From the cell containing the given text, extract its center point as (X, Y) coordinate. 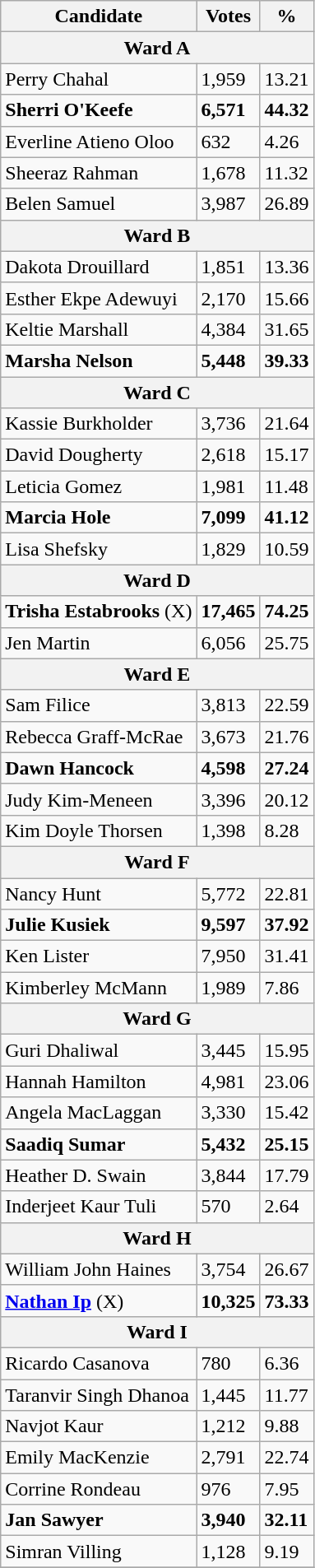
Ward B (157, 235)
3,940 (229, 1520)
2,618 (229, 455)
11.32 (286, 173)
5,432 (229, 1144)
Ward I (157, 1332)
26.67 (286, 1269)
Perry Chahal (99, 79)
3,330 (229, 1113)
Esther Ekpe Adewuyi (99, 298)
Simran Villing (99, 1552)
570 (229, 1207)
9.19 (286, 1552)
3,445 (229, 1050)
44.32 (286, 110)
Kassie Burkholder (99, 424)
% (286, 16)
Ricardo Casanova (99, 1363)
Ward D (157, 580)
13.36 (286, 267)
5,772 (229, 893)
8.28 (286, 831)
9,597 (229, 925)
Angela MacLaggan (99, 1113)
Hannah Hamilton (99, 1082)
1,398 (229, 831)
32.11 (286, 1520)
Taranvir Singh Dhanoa (99, 1395)
Kimberley McMann (99, 988)
26.89 (286, 204)
Lisa Shefsky (99, 549)
17,465 (229, 612)
6,571 (229, 110)
Saadiq Sumar (99, 1144)
780 (229, 1363)
6.36 (286, 1363)
Dawn Hancock (99, 768)
31.41 (286, 956)
23.06 (286, 1082)
1,989 (229, 988)
3,736 (229, 424)
Dakota Drouillard (99, 267)
10.59 (286, 549)
Trisha Estabrooks (X) (99, 612)
1,851 (229, 267)
11.48 (286, 486)
15.66 (286, 298)
Sheeraz Rahman (99, 173)
21.76 (286, 737)
4,384 (229, 329)
Candidate (99, 16)
Everline Atieno Oloo (99, 142)
27.24 (286, 768)
1,959 (229, 79)
4.26 (286, 142)
Corrine Rondeau (99, 1489)
Ward E (157, 674)
Rebecca Graff-McRae (99, 737)
Marsha Nelson (99, 361)
9.88 (286, 1426)
37.92 (286, 925)
39.33 (286, 361)
15.42 (286, 1113)
Marcia Hole (99, 518)
1,678 (229, 173)
Ward H (157, 1238)
William John Haines (99, 1269)
Keltie Marshall (99, 329)
2,791 (229, 1458)
Heather D. Swain (99, 1175)
7,099 (229, 518)
Sam Filice (99, 705)
73.33 (286, 1300)
Nancy Hunt (99, 893)
Ward C (157, 393)
13.21 (286, 79)
11.77 (286, 1395)
1,981 (229, 486)
Ken Lister (99, 956)
Ward G (157, 1019)
3,987 (229, 204)
976 (229, 1489)
21.64 (286, 424)
25.15 (286, 1144)
Judy Kim-Meneen (99, 799)
3,396 (229, 799)
3,844 (229, 1175)
1,212 (229, 1426)
Navjot Kaur (99, 1426)
6,056 (229, 643)
Votes (229, 16)
1,829 (229, 549)
4,981 (229, 1082)
7.86 (286, 988)
Leticia Gomez (99, 486)
5,448 (229, 361)
Julie Kusiek (99, 925)
1,128 (229, 1552)
David Dougherty (99, 455)
3,754 (229, 1269)
41.12 (286, 518)
Inderjeet Kaur Tuli (99, 1207)
17.79 (286, 1175)
10,325 (229, 1300)
25.75 (286, 643)
22.74 (286, 1458)
Ward A (157, 48)
15.17 (286, 455)
22.81 (286, 893)
31.65 (286, 329)
3,813 (229, 705)
Belen Samuel (99, 204)
7.95 (286, 1489)
Guri Dhaliwal (99, 1050)
22.59 (286, 705)
7,950 (229, 956)
Jen Martin (99, 643)
Nathan Ip (X) (99, 1300)
Jan Sawyer (99, 1520)
15.95 (286, 1050)
74.25 (286, 612)
632 (229, 142)
2,170 (229, 298)
1,445 (229, 1395)
Emily MacKenzie (99, 1458)
2.64 (286, 1207)
Sherri O'Keefe (99, 110)
20.12 (286, 799)
Ward F (157, 862)
3,673 (229, 737)
4,598 (229, 768)
Kim Doyle Thorsen (99, 831)
